Output the [X, Y] coordinate of the center of the cell containing the given text.  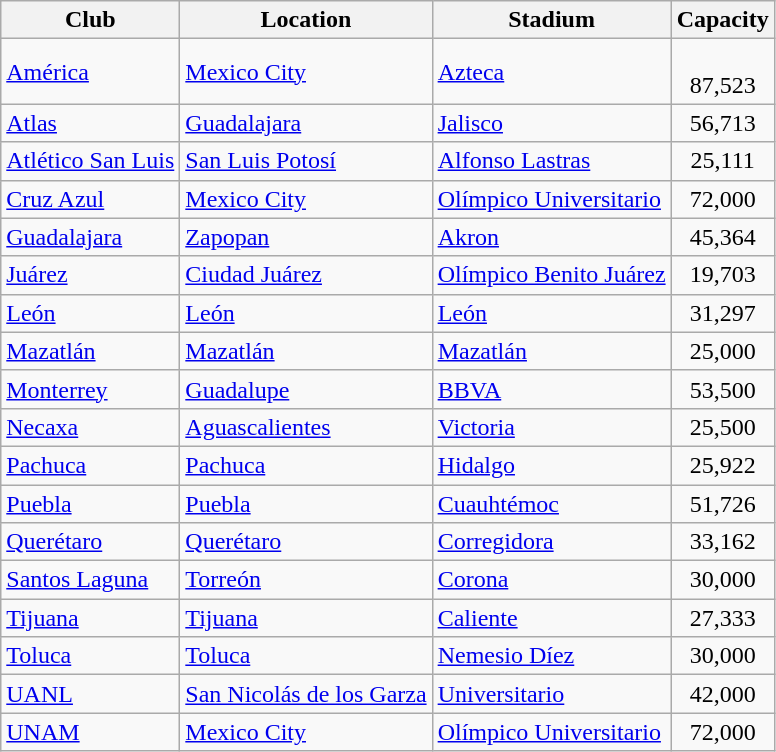
BBVA [552, 389]
33,162 [722, 542]
UANL [90, 694]
Necaxa [90, 427]
Corregidora [552, 542]
56,713 [722, 123]
45,364 [722, 237]
Azteca [552, 72]
Aguascalientes [306, 427]
51,726 [722, 503]
Cruz Azul [90, 199]
25,000 [722, 351]
Zapopan [306, 237]
Torreón [306, 580]
Santos Laguna [90, 580]
25,922 [722, 465]
87,523 [722, 72]
Atlético San Luis [90, 161]
Juárez [90, 275]
Nemesio Díez [552, 656]
Ciudad Juárez [306, 275]
Atlas [90, 123]
Monterrey [90, 389]
Alfonso Lastras [552, 161]
Olímpico Benito Juárez [552, 275]
Hidalgo [552, 465]
19,703 [722, 275]
Akron [552, 237]
Cuauhtémoc [552, 503]
25,500 [722, 427]
San Luis Potosí [306, 161]
UNAM [90, 732]
27,333 [722, 618]
Jalisco [552, 123]
América [90, 72]
25,111 [722, 161]
Capacity [722, 20]
Caliente [552, 618]
Stadium [552, 20]
42,000 [722, 694]
San Nicolás de los Garza [306, 694]
Universitario [552, 694]
Victoria [552, 427]
Location [306, 20]
Corona [552, 580]
53,500 [722, 389]
31,297 [722, 313]
Guadalupe [306, 389]
Club [90, 20]
